Extract the (x, y) coordinate from the center of the cell holding the provided text.  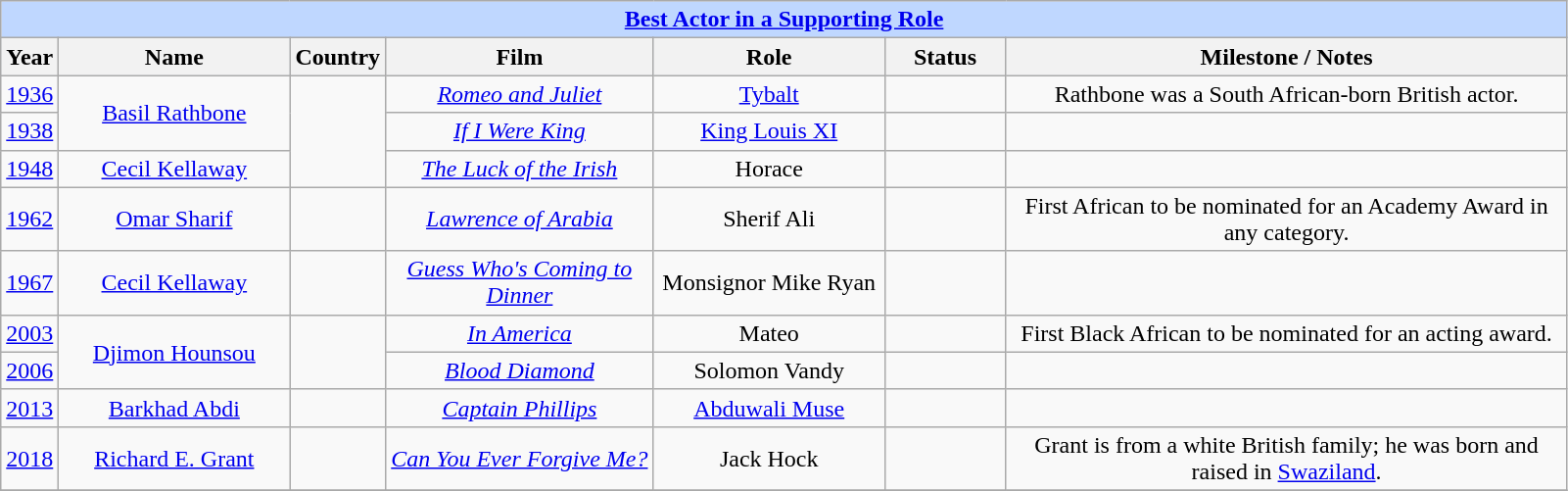
Barkhad Abdi (174, 408)
2018 (29, 459)
The Luck of the Irish (520, 169)
1962 (29, 220)
Horace (769, 169)
King Louis XI (769, 131)
Status (945, 57)
1938 (29, 131)
Djimon Hounsou (174, 352)
Omar Sharif (174, 220)
Jack Hock (769, 459)
Film (520, 57)
Can You Ever Forgive Me? (520, 459)
First African to be nominated for an Academy Award in any category. (1287, 220)
1948 (29, 169)
2006 (29, 370)
In America (520, 333)
Country (338, 57)
Romeo and Juliet (520, 94)
Basil Rathbone (174, 113)
Role (769, 57)
If I Were King (520, 131)
Milestone / Notes (1287, 57)
Tybalt (769, 94)
1936 (29, 94)
Monsignor Mike Ryan (769, 282)
2003 (29, 333)
2013 (29, 408)
Solomon Vandy (769, 370)
Sherif Ali (769, 220)
Best Actor in a Supporting Role (784, 20)
First Black African to be nominated for an acting award. (1287, 333)
Richard E. Grant (174, 459)
Mateo (769, 333)
Name (174, 57)
Guess Who's Coming to Dinner (520, 282)
Lawrence of Arabia (520, 220)
Captain Phillips (520, 408)
Abduwali Muse (769, 408)
Blood Diamond (520, 370)
1967 (29, 282)
Year (29, 57)
Rathbone was a South African-born British actor. (1287, 94)
Grant is from a white British family; he was born and raised in Swaziland. (1287, 459)
